Provide the (X, Y) coordinate of the cell's center where the given text is located.  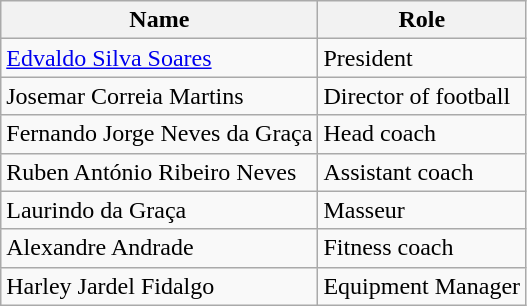
President (422, 58)
Equipment Manager (422, 286)
Masseur (422, 210)
Name (160, 20)
Josemar Correia Martins (160, 96)
Director of football (422, 96)
Role (422, 20)
Laurindo da Graça (160, 210)
Ruben António Ribeiro Neves (160, 172)
Harley Jardel Fidalgo (160, 286)
Edvaldo Silva Soares (160, 58)
Fernando Jorge Neves da Graça (160, 134)
Assistant coach (422, 172)
Head coach (422, 134)
Alexandre Andrade (160, 248)
Fitness coach (422, 248)
